Return [X, Y] of the center of cell containing provided text 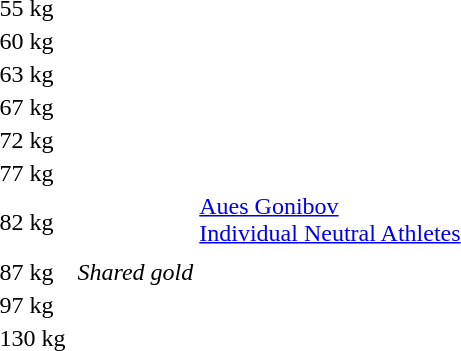
Shared gold [136, 272]
